Pinpoint the cell where the given text exists, returning its [X, Y] midpoint coordinate. 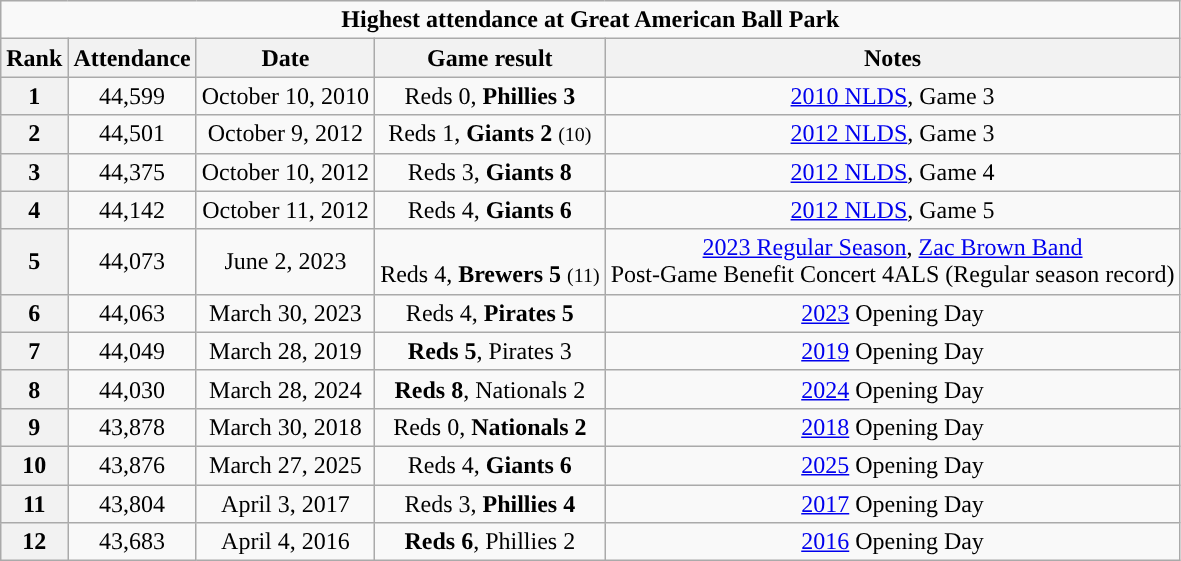
2 [34, 134]
2023 Regular Season, Zac Brown BandPost-Game Benefit Concert 4ALS (Regular season record) [892, 262]
2018 Opening Day [892, 427]
2012 NLDS, Game 5 [892, 210]
June 2, 2023 [285, 262]
7 [34, 351]
March 28, 2019 [285, 351]
9 [34, 427]
March 27, 2025 [285, 465]
October 10, 2012 [285, 172]
43,876 [132, 465]
October 9, 2012 [285, 134]
44,049 [132, 351]
44,501 [132, 134]
Reds 4, Pirates 5 [490, 313]
March 30, 2018 [285, 427]
April 4, 2016 [285, 542]
Reds 1, Giants 2 (10) [490, 134]
March 30, 2023 [285, 313]
October 11, 2012 [285, 210]
April 3, 2017 [285, 503]
Attendance [132, 58]
8 [34, 389]
2016 Opening Day [892, 542]
2017 Opening Day [892, 503]
October 10, 2010 [285, 96]
43,804 [132, 503]
44,030 [132, 389]
43,878 [132, 427]
44,063 [132, 313]
2010 NLDS, Game 3 [892, 96]
2025 Opening Day [892, 465]
3 [34, 172]
2012 NLDS, Game 4 [892, 172]
44,142 [132, 210]
Reds 0, Phillies 3 [490, 96]
Reds 6, Phillies 2 [490, 542]
43,683 [132, 542]
12 [34, 542]
1 [34, 96]
10 [34, 465]
Rank [34, 58]
Reds 8, Nationals 2 [490, 389]
44,073 [132, 262]
6 [34, 313]
2019 Opening Day [892, 351]
Reds 3, Phillies 4 [490, 503]
Reds 5, Pirates 3 [490, 351]
2023 Opening Day [892, 313]
4 [34, 210]
March 28, 2024 [285, 389]
Date [285, 58]
Game result [490, 58]
Notes [892, 58]
Reds 0, Nationals 2 [490, 427]
Reds 4, Brewers 5 (11) [490, 262]
11 [34, 503]
44,599 [132, 96]
5 [34, 262]
2012 NLDS, Game 3 [892, 134]
Highest attendance at Great American Ball Park [590, 20]
44,375 [132, 172]
Reds 3, Giants 8 [490, 172]
2024 Opening Day [892, 389]
